Output the [X, Y] coordinate of the center of the cell containing the given text.  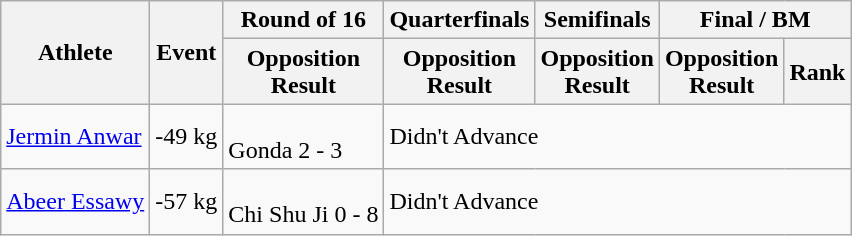
Athlete [76, 52]
Semifinals [597, 20]
Abeer Essawy [76, 202]
-57 kg [186, 202]
Gonda 2 - 3 [304, 136]
Final / BM [755, 20]
-49 kg [186, 136]
Rank [818, 72]
Chi Shu Ji 0 - 8 [304, 202]
Event [186, 52]
Jermin Anwar [76, 136]
Round of 16 [304, 20]
Quarterfinals [460, 20]
